For the text-containing cell, return its midpoint in (x, y) coordinate format. 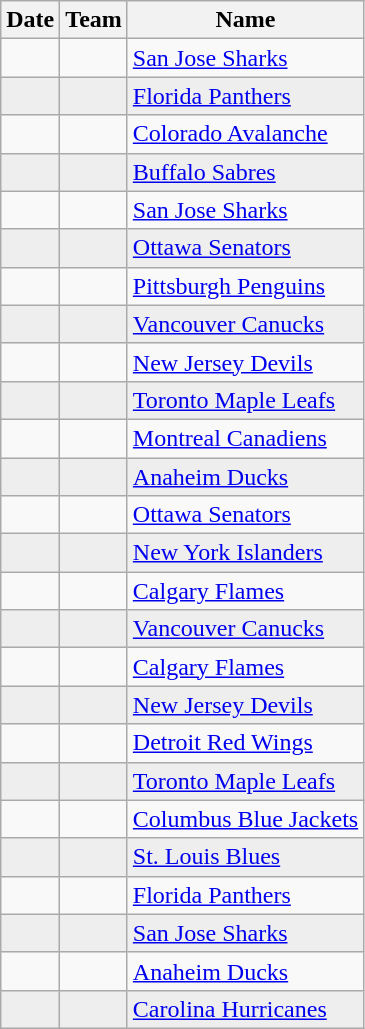
Buffalo Sabres (245, 172)
Name (245, 20)
Pittsburgh Penguins (245, 286)
Colorado Avalanche (245, 134)
New York Islanders (245, 553)
Montreal Canadiens (245, 438)
St. Louis Blues (245, 857)
Date (30, 20)
Columbus Blue Jackets (245, 819)
Detroit Red Wings (245, 743)
Carolina Hurricanes (245, 1009)
Team (94, 20)
